Pinpoint the cell where the given text exists, returning its (X, Y) midpoint coordinate. 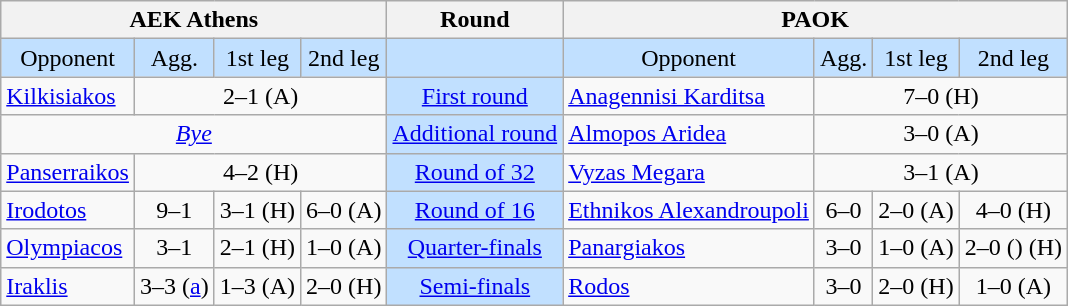
3–3 (a) (174, 286)
Quarter-finals (475, 248)
Ethnikos Alexandroupoli (689, 210)
3–1 (A) (940, 172)
Round of 16 (475, 210)
3–1 (H) (257, 210)
Almopos Aridea (689, 134)
First round (475, 96)
2–1 (A) (260, 96)
7–0 (H) (940, 96)
Irodotos (68, 210)
Olympiacos (68, 248)
Panargiakos (689, 248)
Bye (194, 134)
PAOK (816, 20)
Round (475, 20)
Round of 32 (475, 172)
Additional round (475, 134)
Anagennisi Karditsa (689, 96)
2–0 (A) (916, 210)
4–0 (H) (1013, 210)
Rodos (689, 286)
6–0 (A) (344, 210)
1–3 (A) (257, 286)
Panserraikos (68, 172)
Semi-finals (475, 286)
2–1 (H) (257, 248)
9–1 (174, 210)
Vyzas Megara (689, 172)
Iraklis (68, 286)
Kilkisiakos (68, 96)
AEK Athens (194, 20)
3–0 (A) (940, 134)
4–2 (H) (260, 172)
3–1 (174, 248)
6–0 (843, 210)
2–0 () (H) (1013, 248)
